Extract the [X, Y] coordinate from the center of the cell holding the provided text.  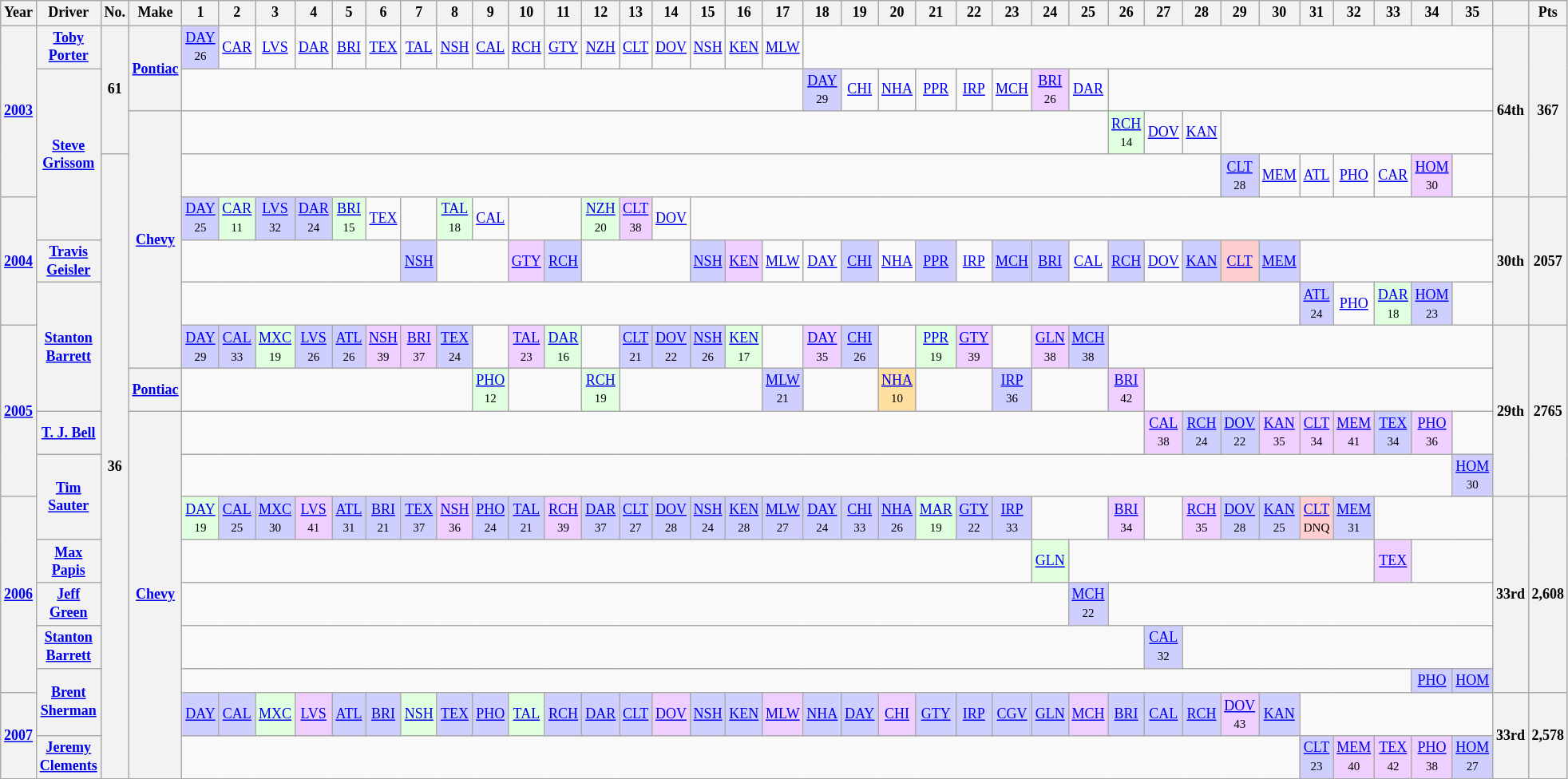
MEM40 [1354, 757]
LVS32 [275, 219]
MXC [275, 714]
23 [1012, 13]
2,608 [1547, 595]
64th [1511, 112]
RCH24 [1202, 433]
4 [313, 13]
19 [860, 13]
KEN17 [744, 347]
DAR24 [313, 219]
28 [1202, 13]
GTY22 [974, 518]
ATL31 [349, 518]
PHO38 [1432, 757]
Jeff Green [69, 604]
MLW21 [782, 389]
7 [418, 13]
BRI15 [349, 219]
BRI37 [418, 347]
CAL33 [237, 347]
CGV [1012, 714]
16 [744, 13]
15 [707, 13]
2006 [19, 595]
30th [1511, 262]
TAL21 [527, 518]
DAR18 [1394, 304]
HOM27 [1472, 757]
29 [1240, 13]
CLT34 [1317, 433]
CAL32 [1163, 647]
MAR19 [936, 518]
Tim Sauter [69, 496]
24 [1050, 13]
BRI26 [1050, 90]
27 [1163, 13]
10 [527, 13]
MEM31 [1354, 518]
DAY35 [822, 347]
Driver [69, 13]
13 [636, 13]
31 [1317, 13]
TEX37 [418, 518]
CLT38 [636, 219]
LVS41 [313, 518]
21 [936, 13]
KAN35 [1279, 433]
CHI33 [860, 518]
ATL24 [1317, 304]
RCH14 [1127, 132]
33 [1394, 13]
36 [115, 466]
MLW27 [782, 518]
6 [383, 13]
3 [275, 13]
TAL23 [527, 347]
CAL38 [1163, 433]
MCH22 [1088, 604]
DAR37 [600, 518]
20 [897, 13]
NSH36 [455, 518]
DAY19 [200, 518]
2057 [1547, 262]
22 [974, 13]
32 [1354, 13]
61 [115, 89]
12 [600, 13]
CHI26 [860, 347]
35 [1472, 13]
Brent Sherman [69, 702]
IRP33 [1012, 518]
26 [1127, 13]
Steve Grissom [69, 155]
MEM41 [1354, 433]
HOM [1472, 680]
DAY26 [200, 47]
MCH38 [1088, 347]
KEN28 [744, 518]
30 [1279, 13]
Year [19, 13]
PHO24 [490, 518]
DAY24 [822, 518]
CLT27 [636, 518]
Make [155, 13]
2005 [19, 412]
NZH20 [600, 219]
2007 [19, 736]
KAN25 [1279, 518]
Toby Porter [69, 47]
LVS26 [313, 347]
11 [564, 13]
17 [782, 13]
PPR19 [936, 347]
PHO36 [1432, 433]
NSH24 [707, 518]
NSH26 [707, 347]
NZH [600, 47]
25 [1088, 13]
2,578 [1547, 736]
ATL26 [349, 347]
1 [200, 13]
GTY39 [974, 347]
BRI42 [1127, 389]
IRP36 [1012, 389]
DAY25 [200, 219]
BRI21 [383, 518]
DOV43 [1240, 714]
8 [455, 13]
NSH39 [383, 347]
GLN38 [1050, 347]
18 [822, 13]
Max Papis [69, 561]
5 [349, 13]
TAL18 [455, 219]
T. J. Bell [69, 433]
34 [1432, 13]
MXC30 [275, 518]
DAR16 [564, 347]
9 [490, 13]
HOM23 [1432, 304]
CLT28 [1240, 176]
2 [237, 13]
Pts [1547, 13]
2004 [19, 262]
RCH35 [1202, 518]
2765 [1547, 412]
TEX34 [1394, 433]
PHO12 [490, 389]
CLTDNQ [1317, 518]
NHA10 [897, 389]
Jeremy Clements [69, 757]
NHA26 [897, 518]
BRI34 [1127, 518]
RCH39 [564, 518]
2003 [19, 112]
CAR11 [237, 219]
RCH19 [600, 389]
Travis Geisler [69, 261]
MXC19 [275, 347]
CLT21 [636, 347]
No. [115, 13]
TEX42 [1394, 757]
29th [1511, 412]
CAL25 [237, 518]
14 [671, 13]
367 [1547, 112]
CLT23 [1317, 757]
TEX24 [455, 347]
